Search for the cell housing the specified text and yield its [x, y] center coordinate. 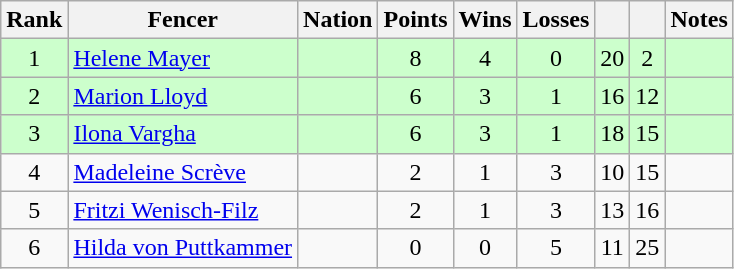
Madeleine Scrève [183, 172]
Fritzi Wenisch-Filz [183, 210]
Notes [699, 20]
Hilda von Puttkammer [183, 248]
Marion Lloyd [183, 96]
Nation [338, 20]
12 [648, 96]
Fencer [183, 20]
Losses [556, 20]
Rank [34, 20]
11 [612, 248]
Wins [485, 20]
8 [416, 58]
13 [612, 210]
10 [612, 172]
Points [416, 20]
20 [612, 58]
Ilona Vargha [183, 134]
25 [648, 248]
Helene Mayer [183, 58]
18 [612, 134]
